Output the [X, Y] coordinate of the center of the cell containing the given text.  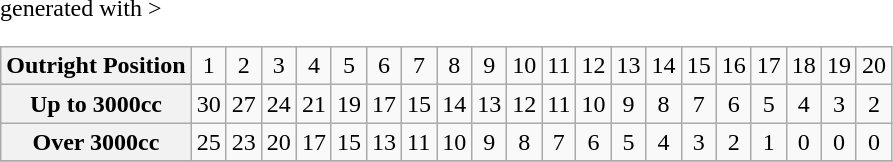
Over 3000cc [96, 142]
24 [278, 104]
21 [314, 104]
30 [208, 104]
16 [734, 66]
Up to 3000cc [96, 104]
25 [208, 142]
18 [804, 66]
Outright Position [96, 66]
23 [244, 142]
27 [244, 104]
